Determine the (X, Y) coordinate at the center of the cell enclosing the given text.  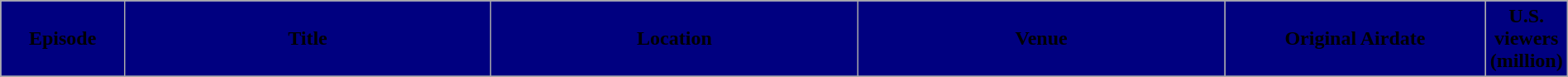
Venue (1040, 39)
U.S. viewers(million) (1527, 39)
Original Airdate (1355, 39)
Location (674, 39)
Title (308, 39)
Episode (63, 39)
